Scan for the cell matching the given text and deliver its [x, y] coordinate at center. 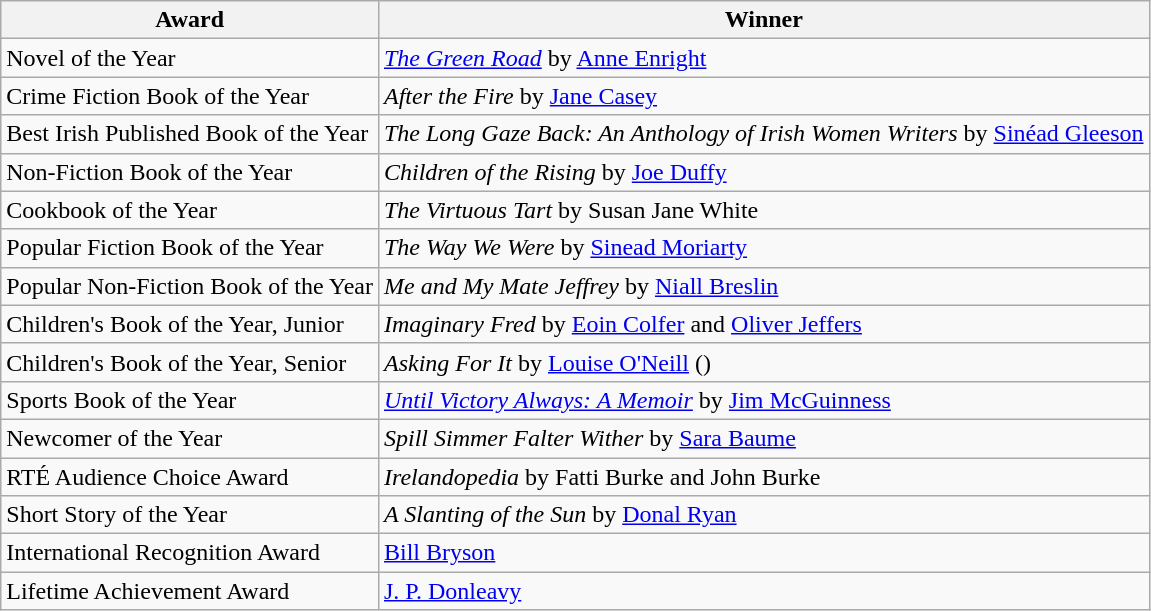
Lifetime Achievement Award [190, 591]
Cookbook of the Year [190, 210]
A Slanting of the Sun by Donal Ryan [764, 515]
Bill Bryson [764, 553]
The Long Gaze Back: An Anthology of Irish Women Writers by Sinéad Gleeson [764, 134]
J. P. Donleavy [764, 591]
The Way We Were by Sinead Moriarty [764, 248]
RTÉ Audience Choice Award [190, 477]
Spill Simmer Falter Wither by Sara Baume [764, 438]
Non-Fiction Book of the Year [190, 172]
The Virtuous Tart by Susan Jane White [764, 210]
Until Victory Always: A Memoir by Jim McGuinness [764, 400]
Popular Fiction Book of the Year [190, 248]
Me and My Mate Jeffrey by Niall Breslin [764, 286]
Children's Book of the Year, Junior [190, 324]
Sports Book of the Year [190, 400]
Crime Fiction Book of the Year [190, 96]
Children of the Rising by Joe Duffy [764, 172]
Newcomer of the Year [190, 438]
After the Fire by Jane Casey [764, 96]
Imaginary Fred by Eoin Colfer and Oliver Jeffers [764, 324]
Best Irish Published Book of the Year [190, 134]
Winner [764, 20]
International Recognition Award [190, 553]
Children's Book of the Year, Senior [190, 362]
Asking For It by Louise O'Neill () [764, 362]
Award [190, 20]
Irelandopedia by Fatti Burke and John Burke [764, 477]
Novel of the Year [190, 58]
The Green Road by Anne Enright [764, 58]
Short Story of the Year [190, 515]
Popular Non-Fiction Book of the Year [190, 286]
